Detect which cell encompasses the target text, then output its (X, Y) center coordinate. 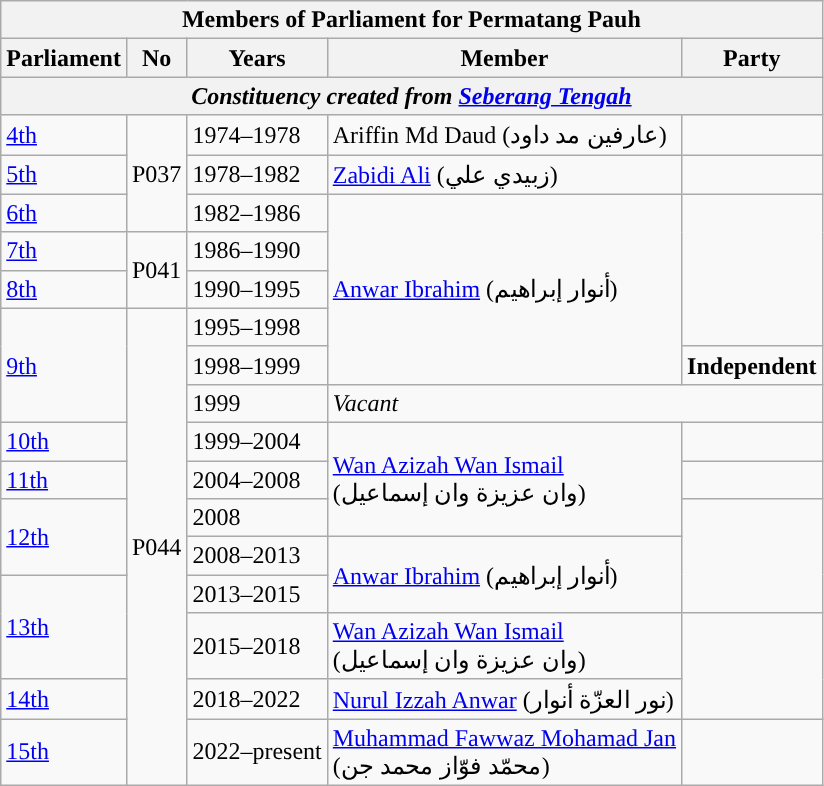
P041 (156, 270)
Parliament (64, 58)
Zabidi Ali (زبيدي علي) (504, 174)
15th (64, 752)
2015–2018 (257, 646)
Constituency created from Seberang Tengah (412, 96)
1990–1995 (257, 289)
12th (64, 537)
2022–present (257, 752)
1998–1999 (257, 365)
Ariffin Md Daud (عارفين مد داود) (504, 135)
Nurul Izzah Anwar (نور العزّة أنوار) (504, 699)
5th (64, 174)
Muhammad Fawwaz Mohamad Jan (محمّد فوّاز محمد جن) (504, 752)
2008–2013 (257, 556)
14th (64, 699)
Member (504, 58)
6th (64, 213)
P037 (156, 174)
No (156, 58)
1982–1986 (257, 213)
Party (752, 58)
2018–2022 (257, 699)
Years (257, 58)
7th (64, 251)
1978–1982 (257, 174)
11th (64, 479)
2008 (257, 518)
10th (64, 441)
4th (64, 135)
1999 (257, 403)
13th (64, 628)
1999–2004 (257, 441)
Independent (752, 365)
8th (64, 289)
1986–1990 (257, 251)
P044 (156, 546)
9th (64, 365)
1974–1978 (257, 135)
1995–1998 (257, 327)
Members of Parliament for Permatang Pauh (412, 20)
2004–2008 (257, 479)
Vacant (574, 403)
2013–2015 (257, 594)
